Identify which cell holds the provided text, then report its [x, y] central coordinate. 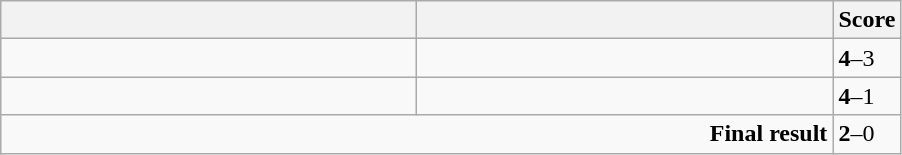
2–0 [867, 134]
Score [867, 20]
4–1 [867, 96]
Final result [417, 134]
4–3 [867, 58]
